Capture the cell that displays the provided text and extract its [x, y] central coordinate. 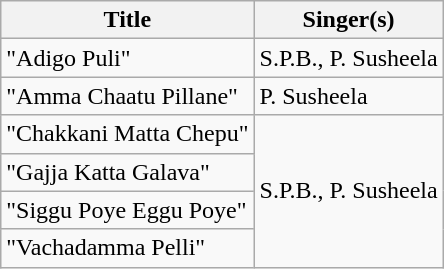
"Adigo Puli" [128, 58]
"Gajja Katta Galava" [128, 172]
"Chakkani Matta Chepu" [128, 134]
"Siggu Poye Eggu Poye" [128, 210]
Title [128, 20]
Singer(s) [348, 20]
P. Susheela [348, 96]
"Amma Chaatu Pillane" [128, 96]
"Vachadamma Pelli" [128, 248]
